Locate the cell with the specified text and output its (X, Y) center coordinate. 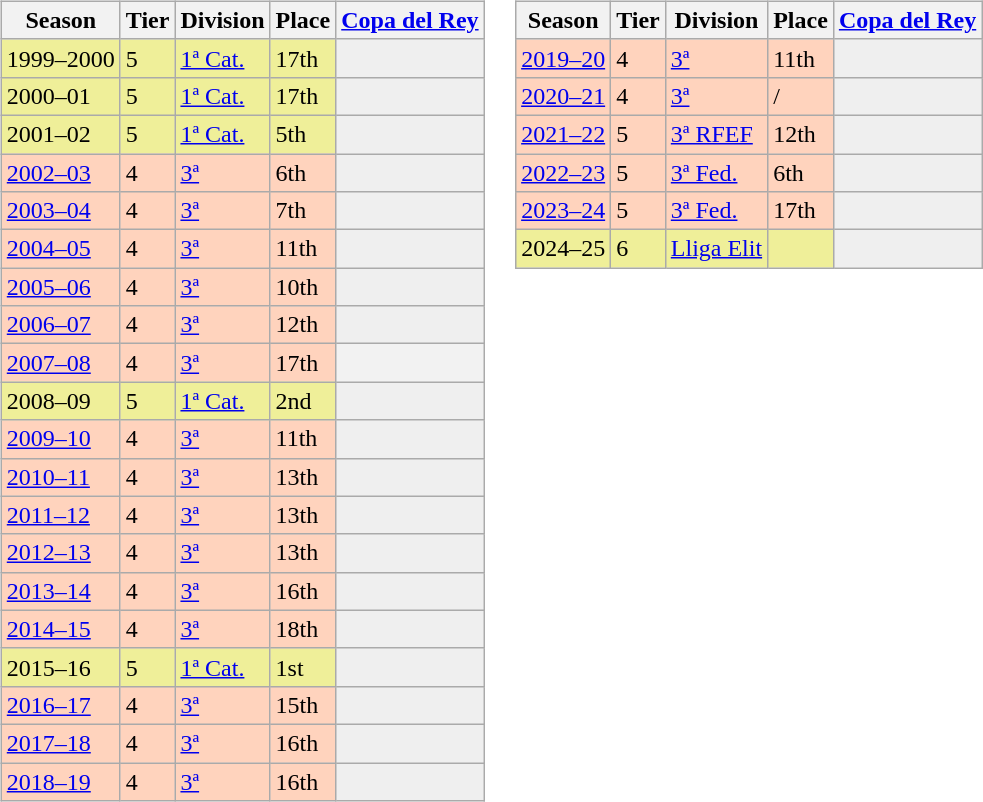
2009–10 (60, 439)
10th (303, 287)
2002–03 (60, 173)
2006–07 (60, 325)
2021–22 (564, 134)
2013–14 (60, 591)
2004–05 (60, 249)
2007–08 (60, 363)
5th (303, 134)
1999–2000 (60, 58)
2005–06 (60, 287)
6 (638, 249)
2019–20 (564, 58)
2024–25 (564, 249)
1st (303, 667)
18th (303, 629)
2016–17 (60, 705)
2012–13 (60, 553)
2003–04 (60, 211)
2018–19 (60, 781)
3ª RFEF (716, 134)
2020–21 (564, 96)
2000–01 (60, 96)
2010–11 (60, 477)
2011–12 (60, 515)
2023–24 (564, 211)
2022–23 (564, 173)
2001–02 (60, 134)
7th (303, 211)
2nd (303, 401)
/ (801, 96)
15th (303, 705)
2008–09 (60, 401)
Lliga Elit (716, 249)
2015–16 (60, 667)
2014–15 (60, 629)
2017–18 (60, 743)
